Output the [X, Y] coordinate of the center of the cell containing the given text.  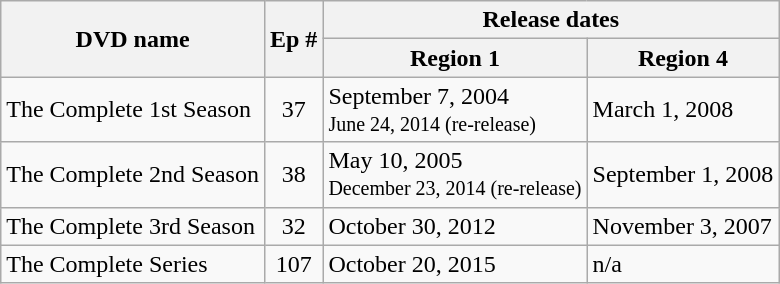
Ep # [293, 39]
March 1, 2008 [683, 110]
September 7, 2004June 24, 2014 (re-release) [455, 110]
107 [293, 264]
Release dates [551, 20]
October 30, 2012 [455, 226]
Region 1 [455, 58]
October 20, 2015 [455, 264]
The Complete 3rd Season [133, 226]
38 [293, 174]
DVD name [133, 39]
The Complete 2nd Season [133, 174]
November 3, 2007 [683, 226]
The Complete Series [133, 264]
September 1, 2008 [683, 174]
n/a [683, 264]
The Complete 1st Season [133, 110]
Region 4 [683, 58]
37 [293, 110]
May 10, 2005December 23, 2014 (re-release) [455, 174]
32 [293, 226]
